Search for the cell housing the specified text and yield its (x, y) center coordinate. 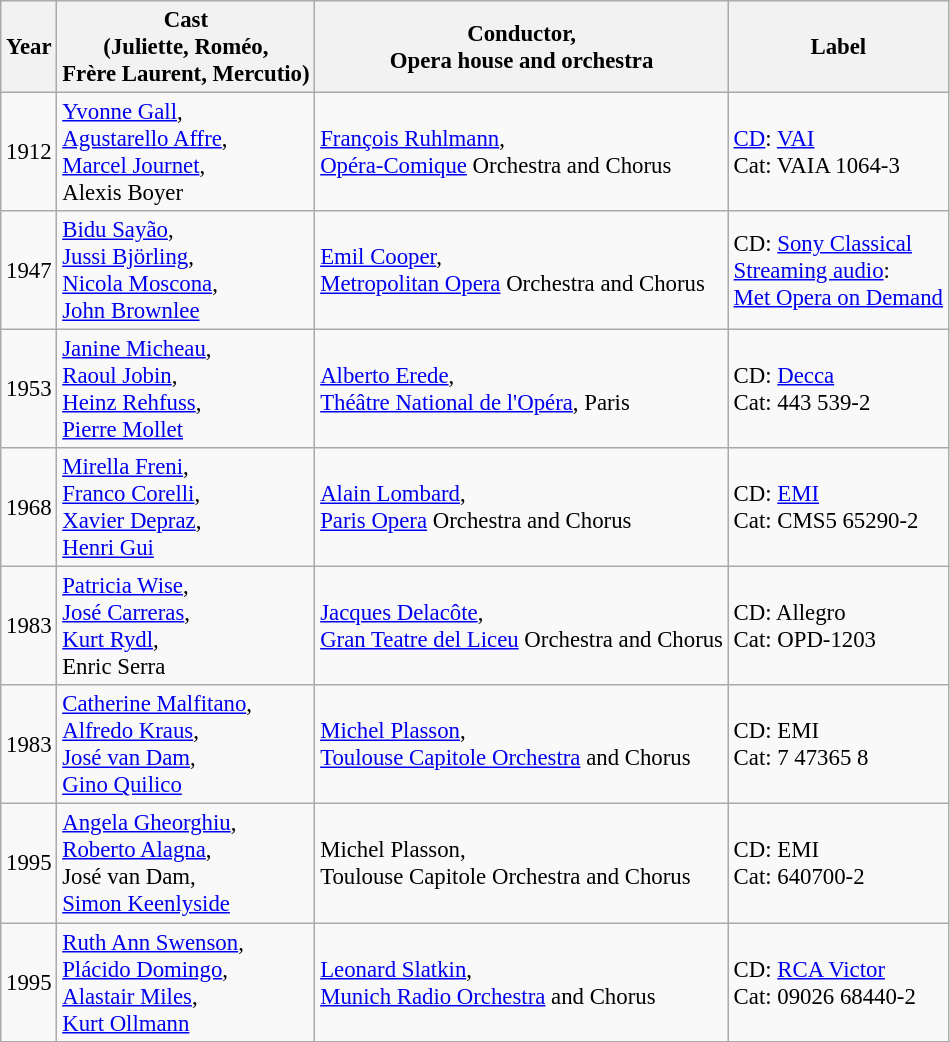
Conductor,Opera house and orchestra (522, 47)
Yvonne Gall,Agustarello Affre,Marcel Journet,Alexis Boyer (186, 152)
Label (838, 47)
Leonard Slatkin,Munich Radio Orchestra and Chorus (522, 982)
Catherine Malfitano,Alfredo Kraus,José van Dam,Gino Quilico (186, 746)
CD: EMICat: CMS5 65290-2 (838, 508)
CD: AllegroCat: OPD-1203 (838, 626)
Angela Gheorghiu,Roberto Alagna,José van Dam,Simon Keenlyside (186, 864)
Mirella Freni,Franco Corelli,Xavier Depraz,Henri Gui (186, 508)
CD: Sony ClassicalStreaming audio:Met Opera on Demand (838, 270)
Jacques Delacôte,Gran Teatre del Liceu Orchestra and Chorus (522, 626)
Alain Lombard,Paris Opera Orchestra and Chorus (522, 508)
François Ruhlmann,Opéra-Comique Orchestra and Chorus (522, 152)
CD: RCA VictorCat: 09026 68440-2 (838, 982)
Cast(Juliette, Roméo,Frère Laurent, Mercutio) (186, 47)
Ruth Ann Swenson,Plácido Domingo,Alastair Miles,Kurt Ollmann (186, 982)
Bidu Sayão,Jussi Björling,Nicola Moscona,John Brownlee (186, 270)
Year (29, 47)
1912 (29, 152)
1953 (29, 390)
1947 (29, 270)
CD: EMICat: 7 47365 8 (838, 746)
1968 (29, 508)
CD: EMICat: 640700-2 (838, 864)
Emil Cooper,Metropolitan Opera Orchestra and Chorus (522, 270)
Patricia Wise,José Carreras,Kurt Rydl,Enric Serra (186, 626)
CD: DeccaCat: 443 539-2 (838, 390)
Janine Micheau,Raoul Jobin,Heinz Rehfuss,Pierre Mollet (186, 390)
CD: VAICat: VAIA 1064-3 (838, 152)
Alberto Erede,Théâtre National de l'Opéra, Paris (522, 390)
